Provide the (X, Y) coordinate of the cell's center where the given text is located.  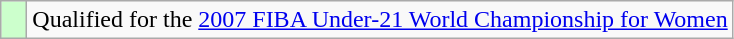
Qualified for the 2007 FIBA Under-21 World Championship for Women (380, 20)
